Determine the (X, Y) coordinate at the center of the cell enclosing the given text.  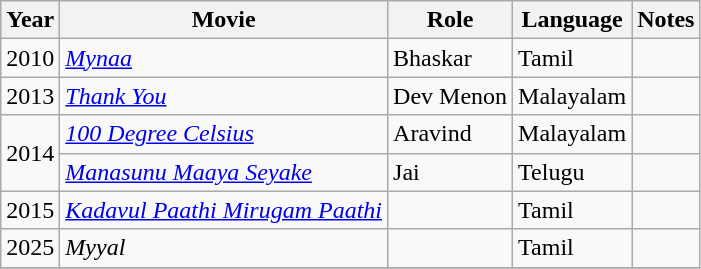
2014 (30, 153)
Aravind (450, 134)
100 Degree Celsius (224, 134)
Role (450, 20)
Jai (450, 172)
Myyal (224, 248)
Manasunu Maaya Seyake (224, 172)
Thank You (224, 96)
Year (30, 20)
Language (572, 20)
Dev Menon (450, 96)
2025 (30, 248)
Notes (666, 20)
Mynaa (224, 58)
Kadavul Paathi Mirugam Paathi (224, 210)
Bhaskar (450, 58)
Movie (224, 20)
2015 (30, 210)
2013 (30, 96)
Telugu (572, 172)
2010 (30, 58)
